Provide the (X, Y) coordinate of the cell's center where the given text is located.  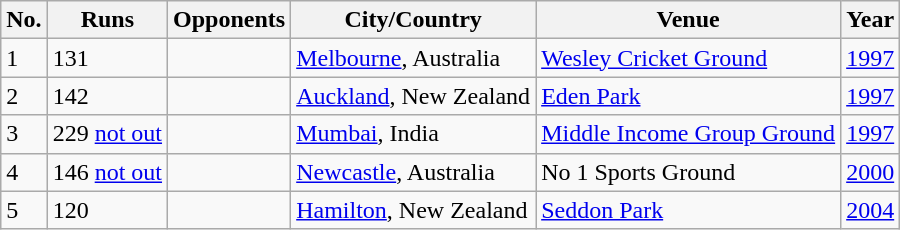
Venue (688, 20)
3 (24, 134)
Year (870, 20)
City/Country (414, 20)
Hamilton, New Zealand (414, 210)
Melbourne, Australia (414, 58)
Auckland, New Zealand (414, 96)
131 (107, 58)
142 (107, 96)
Eden Park (688, 96)
Wesley Cricket Ground (688, 58)
2 (24, 96)
No 1 Sports Ground (688, 172)
2004 (870, 210)
229 not out (107, 134)
146 not out (107, 172)
1 (24, 58)
5 (24, 210)
2000 (870, 172)
Middle Income Group Ground (688, 134)
120 (107, 210)
Runs (107, 20)
Opponents (230, 20)
No. (24, 20)
4 (24, 172)
Newcastle, Australia (414, 172)
Mumbai, India (414, 134)
Seddon Park (688, 210)
